Determine the [x, y] coordinate at the center of the cell enclosing the given text.  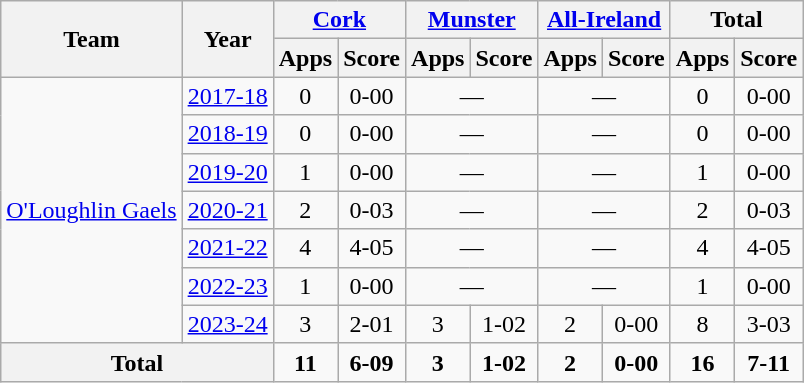
7-11 [769, 362]
16 [702, 362]
2018-19 [228, 134]
3-03 [769, 324]
Team [92, 39]
2019-20 [228, 172]
11 [305, 362]
2020-21 [228, 210]
2022-23 [228, 286]
2021-22 [228, 248]
Munster [472, 20]
O'Loughlin Gaels [92, 210]
2017-18 [228, 96]
2023-24 [228, 324]
8 [702, 324]
All-Ireland [604, 20]
6-09 [372, 362]
Cork [339, 20]
Year [228, 39]
2-01 [372, 324]
